Output the (x, y) coordinate of the center of the cell containing the given text.  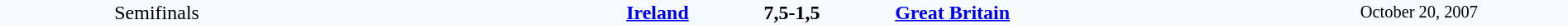
Ireland (501, 12)
7,5-1,5 (791, 12)
Semifinals (157, 12)
Great Britain (1082, 12)
October 20, 2007 (1419, 12)
